Detect which cell encompasses the target text, then output its (x, y) center coordinate. 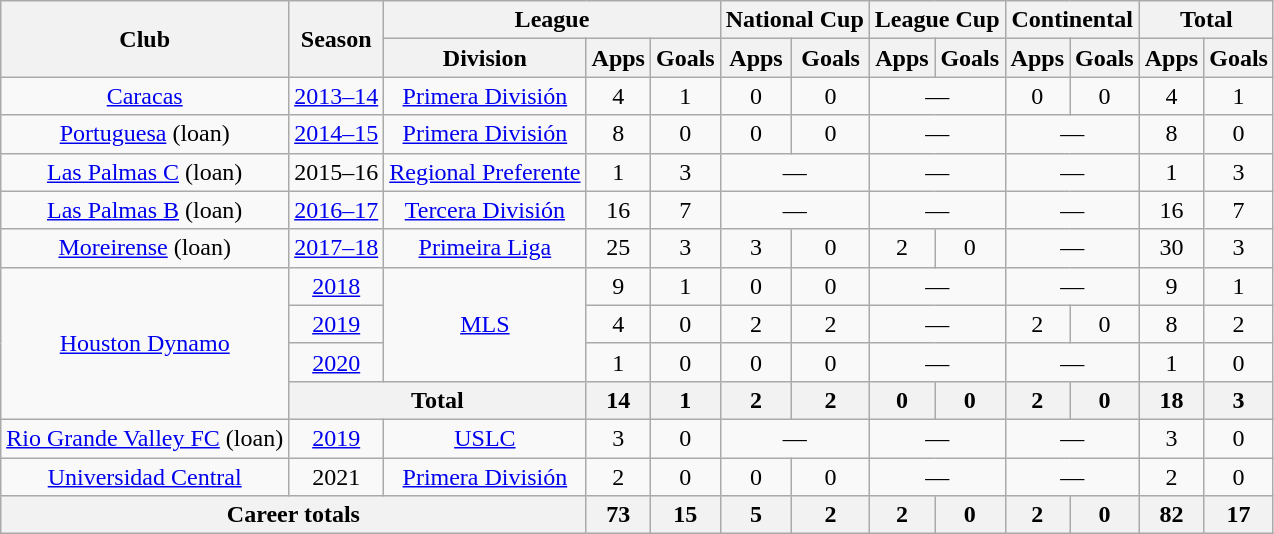
18 (1171, 400)
Universidad Central (145, 477)
Career totals (294, 515)
73 (618, 515)
Portuguesa (loan) (145, 134)
25 (618, 248)
2013–14 (336, 96)
2020 (336, 362)
Las Palmas B (loan) (145, 210)
National Cup (794, 20)
Regional Preferente (485, 172)
Division (485, 58)
Houston Dynamo (145, 343)
Caracas (145, 96)
15 (685, 515)
2014–15 (336, 134)
14 (618, 400)
2015–16 (336, 172)
17 (1239, 515)
2021 (336, 477)
Las Palmas C (loan) (145, 172)
5 (756, 515)
MLS (485, 324)
82 (1171, 515)
2018 (336, 286)
League (552, 20)
2016–17 (336, 210)
30 (1171, 248)
Continental (1072, 20)
Rio Grande Valley FC (loan) (145, 438)
Tercera División (485, 210)
Primeira Liga (485, 248)
Season (336, 39)
League Cup (937, 20)
Club (145, 39)
Moreirense (loan) (145, 248)
USLC (485, 438)
2017–18 (336, 248)
